Determine the [x, y] coordinate at the center of the cell enclosing the given text.  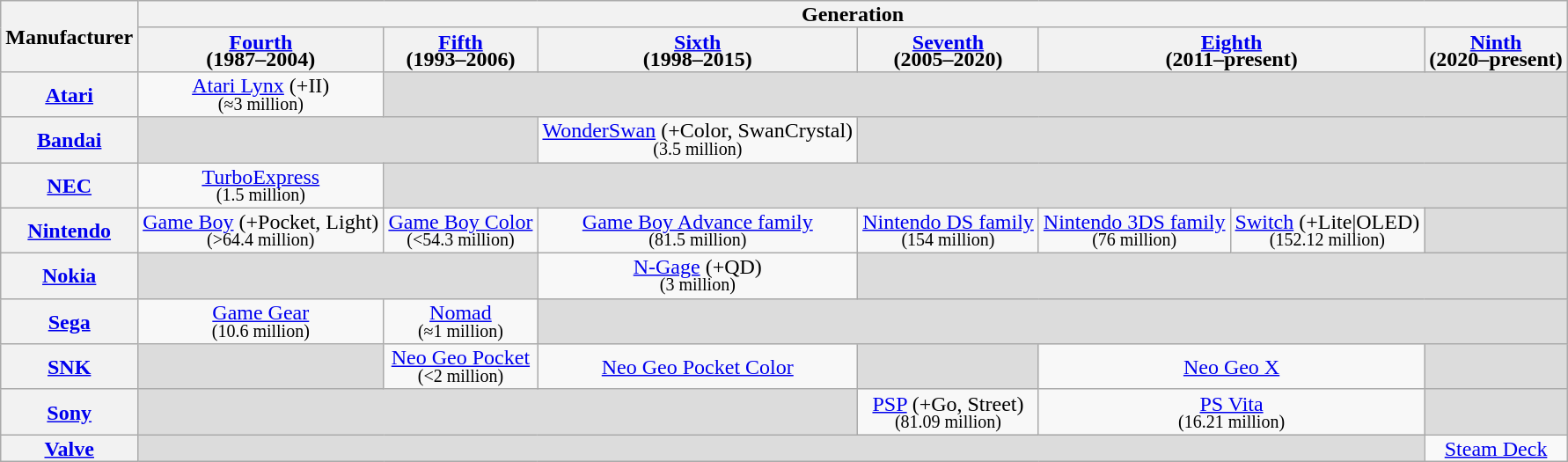
Sega [70, 321]
Seventh(2005–2020) [949, 49]
Nintendo DS family (154 million) [949, 231]
Ninth(2020–present) [1496, 49]
Fourth(1987–2004) [260, 49]
Nintendo [70, 231]
Atari [70, 94]
Sixth(1998–2015) [698, 49]
Steam Deck [1496, 449]
Game Boy Color (<54.3 million) [461, 231]
TurboExpress (1.5 million) [260, 185]
Game Gear (10.6 million) [260, 321]
Game Boy Advance family (81.5 million) [698, 231]
Nokia [70, 276]
Game Boy (+Pocket, Light) (>64.4 million) [260, 231]
SNK [70, 367]
WonderSwan (+Color, SwanCrystal) (3.5 million) [698, 140]
N-Gage (+QD) (3 million) [698, 276]
Generation [854, 14]
Nintendo 3DS family (76 million) [1134, 231]
Manufacturer [70, 37]
Eighth(2011–present) [1231, 49]
Neo Geo Pocket (<2 million) [461, 367]
Valve [70, 449]
PS Vita (16.21 million) [1231, 412]
Sony [70, 412]
PSP (+Go, Street) (81.09 million) [949, 412]
NEC [70, 185]
Fifth(1993–2006) [461, 49]
Bandai [70, 140]
Neo Geo Pocket Color [698, 367]
Nomad (≈1 million) [461, 321]
Neo Geo X [1231, 367]
Atari Lynx (+II) (≈3 million) [260, 94]
Switch (+Lite|OLED) (152.12 million) [1327, 231]
